For the text-containing cell, return its midpoint in (X, Y) coordinate format. 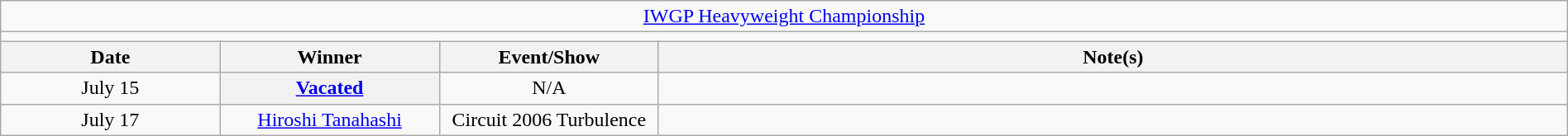
Note(s) (1113, 57)
July 17 (111, 120)
Vacated (329, 88)
N/A (549, 88)
Hiroshi Tanahashi (329, 120)
Circuit 2006 Turbulence (549, 120)
Winner (329, 57)
Event/Show (549, 57)
July 15 (111, 88)
IWGP Heavyweight Championship (784, 16)
Date (111, 57)
